Detect which cell encompasses the target text, then output its (x, y) center coordinate. 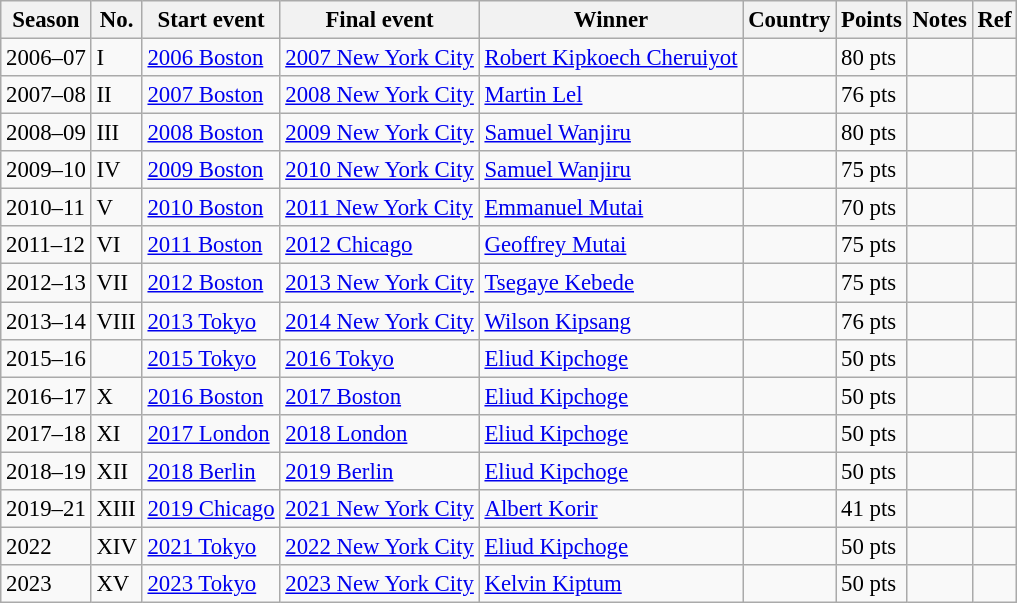
No. (116, 20)
Country (790, 20)
Notes (940, 20)
2015–16 (46, 358)
Robert Kipkoech Cheruiyot (611, 58)
2010–11 (46, 208)
2008–09 (46, 133)
2013 New York City (380, 283)
Start event (211, 20)
2021 Tokyo (211, 546)
Tsegaye Kebede (611, 283)
2012 Boston (211, 283)
2008 Boston (211, 133)
2010 Boston (211, 208)
2014 New York City (380, 321)
2011 Boston (211, 245)
XII (116, 471)
V (116, 208)
70 pts (872, 208)
II (116, 95)
2007 New York City (380, 58)
Martin Lel (611, 95)
VI (116, 245)
2012–13 (46, 283)
2019–21 (46, 509)
Wilson Kipsang (611, 321)
2009 New York City (380, 133)
VIII (116, 321)
XV (116, 584)
2017–18 (46, 433)
2017 Boston (380, 396)
2016 Boston (211, 396)
2009–10 (46, 170)
2018 Berlin (211, 471)
I (116, 58)
XI (116, 433)
2021 New York City (380, 509)
2006–07 (46, 58)
2018 London (380, 433)
2008 New York City (380, 95)
2018–19 (46, 471)
2016 Tokyo (380, 358)
2013–14 (46, 321)
2023 (46, 584)
2007 Boston (211, 95)
Kelvin Kiptum (611, 584)
2022 New York City (380, 546)
III (116, 133)
VII (116, 283)
2007–08 (46, 95)
2006 Boston (211, 58)
Final event (380, 20)
Season (46, 20)
XIV (116, 546)
Winner (611, 20)
2017 London (211, 433)
2013 Tokyo (211, 321)
2012 Chicago (380, 245)
Points (872, 20)
2011–12 (46, 245)
Emmanuel Mutai (611, 208)
2019 Chicago (211, 509)
2019 Berlin (380, 471)
Albert Korir (611, 509)
2010 New York City (380, 170)
2011 New York City (380, 208)
2022 (46, 546)
IV (116, 170)
2023 New York City (380, 584)
2015 Tokyo (211, 358)
2016–17 (46, 396)
XIII (116, 509)
2023 Tokyo (211, 584)
Ref (994, 20)
2009 Boston (211, 170)
Geoffrey Mutai (611, 245)
41 pts (872, 509)
X (116, 396)
